Return the [x, y] coordinate for the center point of the cell that contains the specified text.  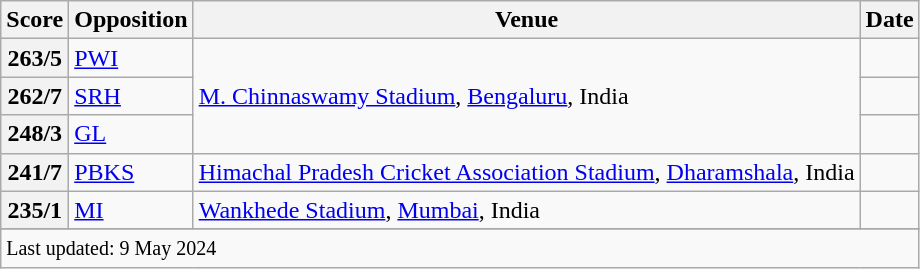
PBKS [131, 172]
241/7 [35, 172]
262/7 [35, 96]
248/3 [35, 134]
SRH [131, 96]
MI [131, 210]
235/1 [35, 210]
Himachal Pradesh Cricket Association Stadium, Dharamshala, India [526, 172]
GL [131, 134]
263/5 [35, 58]
Wankhede Stadium, Mumbai, India [526, 210]
Date [890, 20]
Opposition [131, 20]
M. Chinnaswamy Stadium, Bengaluru, India [526, 96]
Venue [526, 20]
PWI [131, 58]
Score [35, 20]
Last updated: 9 May 2024 [460, 248]
